Determine the (x, y) coordinate at the center of the cell enclosing the given text.  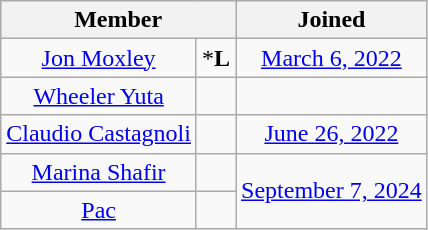
June 26, 2022 (332, 134)
Joined (332, 20)
*L (216, 58)
Claudio Castagnoli (99, 134)
Jon Moxley (99, 58)
Pac (99, 210)
Member (118, 20)
March 6, 2022 (332, 58)
Marina Shafir (99, 172)
September 7, 2024 (332, 191)
Wheeler Yuta (99, 96)
